Find where the given text appears and provide that cell's center as [x, y] coordinate. 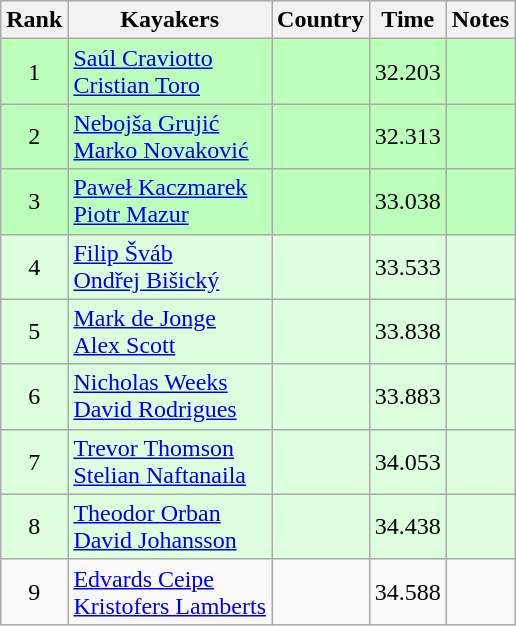
Edvards CeipeKristofers Lamberts [170, 592]
Nicholas WeeksDavid Rodrigues [170, 396]
Paweł KaczmarekPiotr Mazur [170, 202]
Saúl CraviottoCristian Toro [170, 72]
Filip ŠvábOndřej Bišický [170, 266]
8 [34, 526]
Country [321, 20]
3 [34, 202]
Mark de JongeAlex Scott [170, 332]
1 [34, 72]
Nebojša GrujićMarko Novaković [170, 136]
Theodor OrbanDavid Johansson [170, 526]
Notes [480, 20]
34.438 [408, 526]
33.883 [408, 396]
6 [34, 396]
9 [34, 592]
5 [34, 332]
33.838 [408, 332]
34.053 [408, 462]
33.038 [408, 202]
7 [34, 462]
2 [34, 136]
Trevor ThomsonStelian Naftanaila [170, 462]
33.533 [408, 266]
4 [34, 266]
32.203 [408, 72]
Kayakers [170, 20]
Time [408, 20]
Rank [34, 20]
32.313 [408, 136]
34.588 [408, 592]
